Determine the [x, y] coordinate at the center of the cell enclosing the given text.  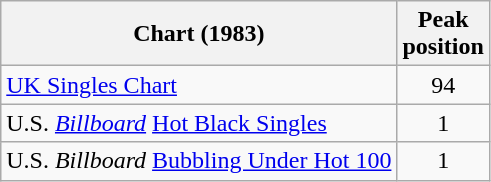
U.S. Billboard Hot Black Singles [199, 123]
94 [443, 85]
U.S. Billboard Bubbling Under Hot 100 [199, 161]
Chart (1983) [199, 34]
UK Singles Chart [199, 85]
Peakposition [443, 34]
